Search for the cell housing the specified text and yield its [x, y] center coordinate. 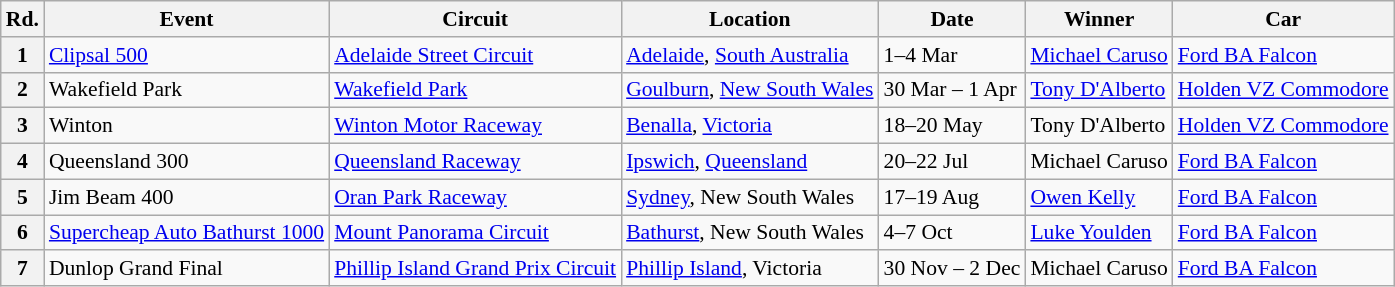
Phillip Island Grand Prix Circuit [475, 269]
Circuit [475, 19]
Winner [1098, 19]
5 [22, 197]
Mount Panorama Circuit [475, 233]
Queensland 300 [186, 162]
2 [22, 90]
Jim Beam 400 [186, 197]
Supercheap Auto Bathurst 1000 [186, 233]
Luke Youlden [1098, 233]
Oran Park Raceway [475, 197]
Goulburn, New South Wales [750, 90]
20–22 Jul [952, 162]
Car [1284, 19]
Adelaide Street Circuit [475, 55]
Dunlop Grand Final [186, 269]
17–19 Aug [952, 197]
6 [22, 233]
Owen Kelly [1098, 197]
Winton [186, 126]
30 Nov – 2 Dec [952, 269]
4–7 Oct [952, 233]
Winton Motor Raceway [475, 126]
Location [750, 19]
Adelaide, South Australia [750, 55]
Phillip Island, Victoria [750, 269]
Clipsal 500 [186, 55]
4 [22, 162]
Rd. [22, 19]
7 [22, 269]
Queensland Raceway [475, 162]
30 Mar – 1 Apr [952, 90]
Benalla, Victoria [750, 126]
Event [186, 19]
18–20 May [952, 126]
1–4 Mar [952, 55]
Sydney, New South Wales [750, 197]
3 [22, 126]
1 [22, 55]
Bathurst, New South Wales [750, 233]
Ipswich, Queensland [750, 162]
Date [952, 19]
